Provide the (X, Y) coordinate of the cell's center where the given text is located.  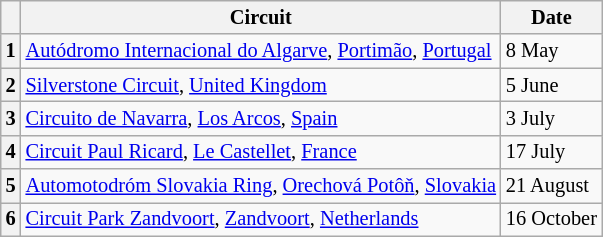
3 July (552, 118)
5 (11, 186)
17 July (552, 152)
Autódromo Internacional do Algarve, Portimão, Portugal (261, 51)
1 (11, 51)
2 (11, 85)
Automotodróm Slovakia Ring, Orechová Potôň, Slovakia (261, 186)
Circuit Park Zandvoort, Zandvoort, Netherlands (261, 219)
5 June (552, 85)
3 (11, 118)
Circuit (261, 17)
Silverstone Circuit, United Kingdom (261, 85)
Date (552, 17)
16 October (552, 219)
6 (11, 219)
Circuito de Navarra, Los Arcos, Spain (261, 118)
21 August (552, 186)
8 May (552, 51)
4 (11, 152)
Circuit Paul Ricard, Le Castellet, France (261, 152)
